Determine the (X, Y) coordinate at the center of the cell enclosing the given text.  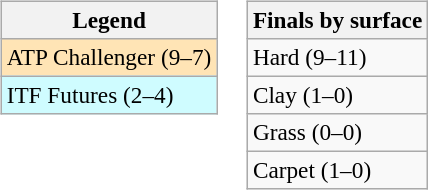
Finals by surface (337, 20)
ITF Futures (2–4) (108, 95)
Grass (0–0) (337, 133)
ATP Challenger (9–7) (108, 57)
Carpet (1–0) (337, 171)
Clay (1–0) (337, 95)
Hard (9–11) (337, 57)
Legend (108, 20)
